From the cell containing the given text, extract its center point as [x, y] coordinate. 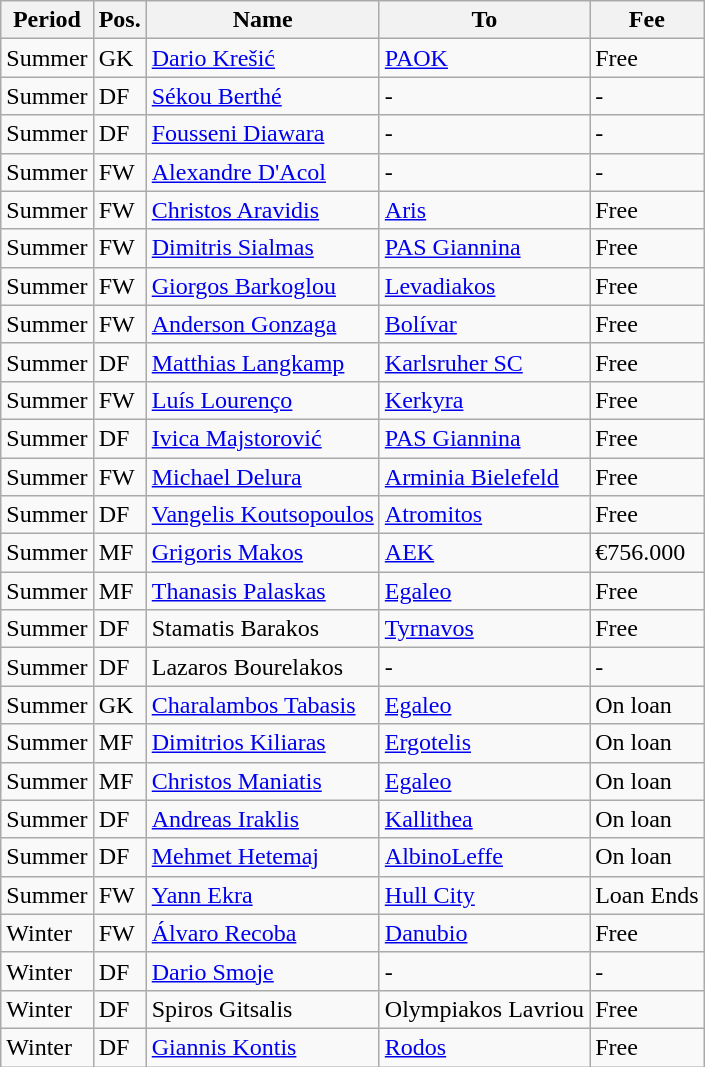
Luís Lourenço [262, 400]
Vangelis Koutsopoulos [262, 515]
Yann Ekra [262, 895]
Anderson Gonzaga [262, 324]
Sékou Berthé [262, 96]
Spiros Gitsalis [262, 1009]
Dimitris Sialmas [262, 248]
Atromitos [484, 515]
Charalambos Tabasis [262, 705]
Fousseni Diawara [262, 134]
Stamatis Barakos [262, 629]
Thanasis Palaskas [262, 591]
Christos Aravidis [262, 210]
Hull City [484, 895]
To [484, 20]
Mehmet Hetemaj [262, 857]
Dario Krešić [262, 58]
Dario Smoje [262, 971]
Danubio [484, 933]
PAOK [484, 58]
Rodos [484, 1047]
Tyrnavos [484, 629]
Olympiakos Lavriou [484, 1009]
Dimitrios Kiliaras [262, 743]
Karlsruher SC [484, 362]
Period [47, 20]
Name [262, 20]
Ivica Majstorović [262, 438]
Álvaro Recoba [262, 933]
Kerkyra [484, 400]
Lazaros Bourelakos [262, 667]
Michael Delura [262, 477]
Christos Maniatis [262, 781]
Giannis Kontis [262, 1047]
Alexandre D'Acol [262, 172]
Giorgos Barkoglou [262, 286]
Arminia Bielefeld [484, 477]
Kallithea [484, 819]
AEK [484, 553]
Loan Ends [647, 895]
Aris [484, 210]
Matthias Langkamp [262, 362]
Ergotelis [484, 743]
AlbinoLeffe [484, 857]
Grigoris Makos [262, 553]
€756.000 [647, 553]
Pos. [120, 20]
Fee [647, 20]
Bolívar [484, 324]
Andreas Iraklis [262, 819]
Levadiakos [484, 286]
